From the cell containing the given text, extract its center point as (x, y) coordinate. 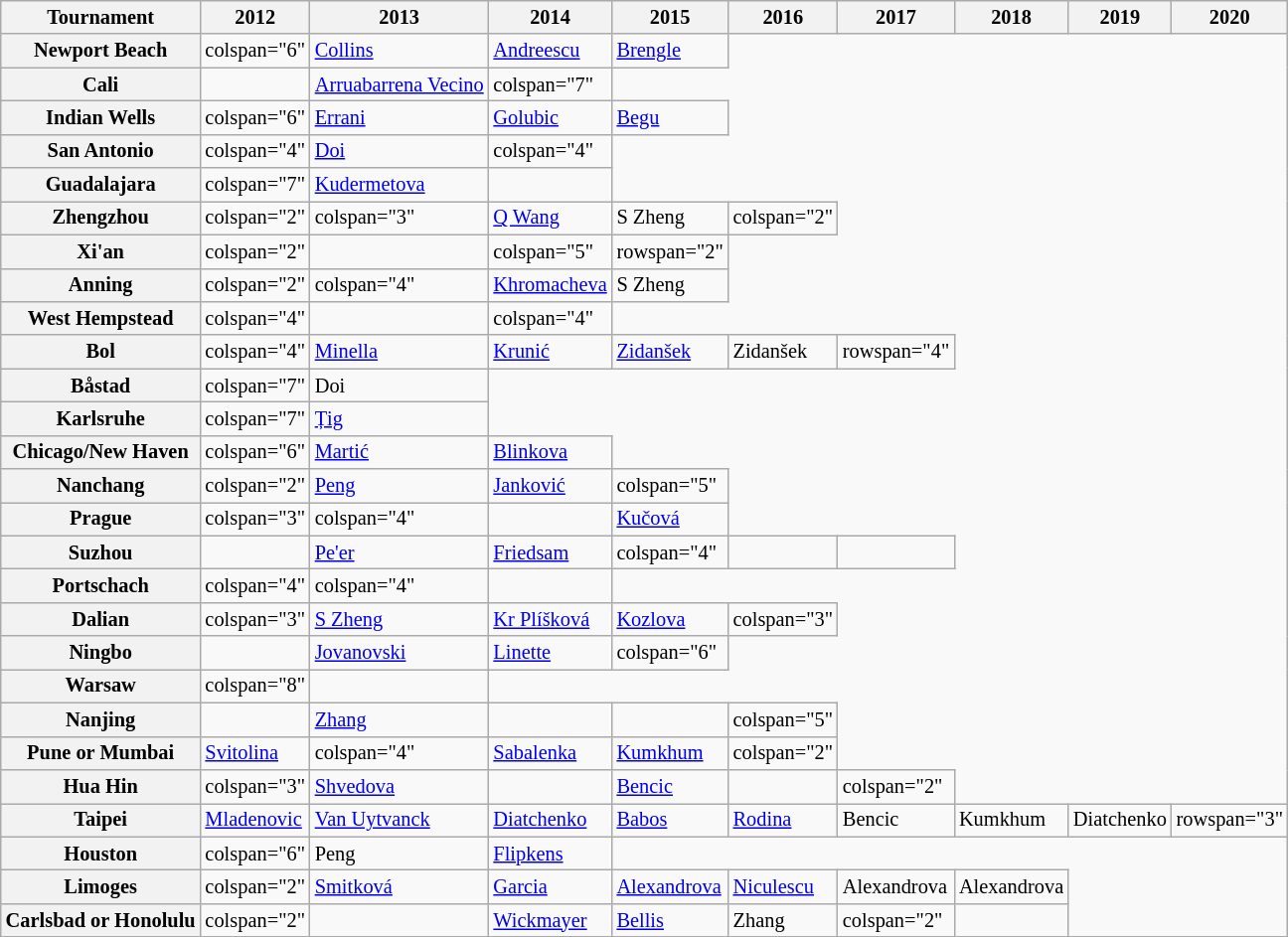
West Hempstead (101, 318)
Taipei (101, 820)
Collins (400, 51)
Portschach (101, 585)
Linette (551, 653)
Suzhou (101, 552)
Smitková (400, 886)
Kozlova (670, 619)
Wickmayer (551, 920)
Zhengzhou (101, 218)
2014 (551, 17)
2019 (1120, 17)
Houston (101, 854)
Dalian (101, 619)
Anning (101, 285)
Janković (551, 486)
Golubic (551, 117)
2013 (400, 17)
Van Uytvanck (400, 820)
Tournament (101, 17)
2020 (1230, 17)
Arruabarrena Vecino (400, 84)
Warsaw (101, 686)
Carlsbad or Honolulu (101, 920)
rowspan="3" (1230, 820)
Limoges (101, 886)
Shvedova (400, 786)
Andreescu (551, 51)
2012 (255, 17)
Minella (400, 352)
Pune or Mumbai (101, 753)
Pe'er (400, 552)
Khromacheva (551, 285)
Nanchang (101, 486)
Brengle (670, 51)
Blinkova (551, 452)
Prague (101, 519)
2015 (670, 17)
Martić (400, 452)
Kr Plíšková (551, 619)
Kučová (670, 519)
Hua Hin (101, 786)
2017 (896, 17)
Svitolina (255, 753)
Flipkens (551, 854)
Indian Wells (101, 117)
Kudermetova (400, 185)
Q Wang (551, 218)
Nanjing (101, 719)
Țig (400, 418)
2016 (783, 17)
Bellis (670, 920)
Ningbo (101, 653)
Begu (670, 117)
Sabalenka (551, 753)
Garcia (551, 886)
Cali (101, 84)
Xi'an (101, 251)
colspan="8" (255, 686)
Mladenovic (255, 820)
Båstad (101, 386)
2018 (1012, 17)
Babos (670, 820)
Jovanovski (400, 653)
Niculescu (783, 886)
Bol (101, 352)
Newport Beach (101, 51)
Krunić (551, 352)
San Antonio (101, 151)
Rodina (783, 820)
Friedsam (551, 552)
Karlsruhe (101, 418)
Guadalajara (101, 185)
rowspan="2" (670, 251)
Errani (400, 117)
rowspan="4" (896, 352)
Chicago/New Haven (101, 452)
